Return the (X, Y) coordinate for the center point of the cell that contains the specified text.  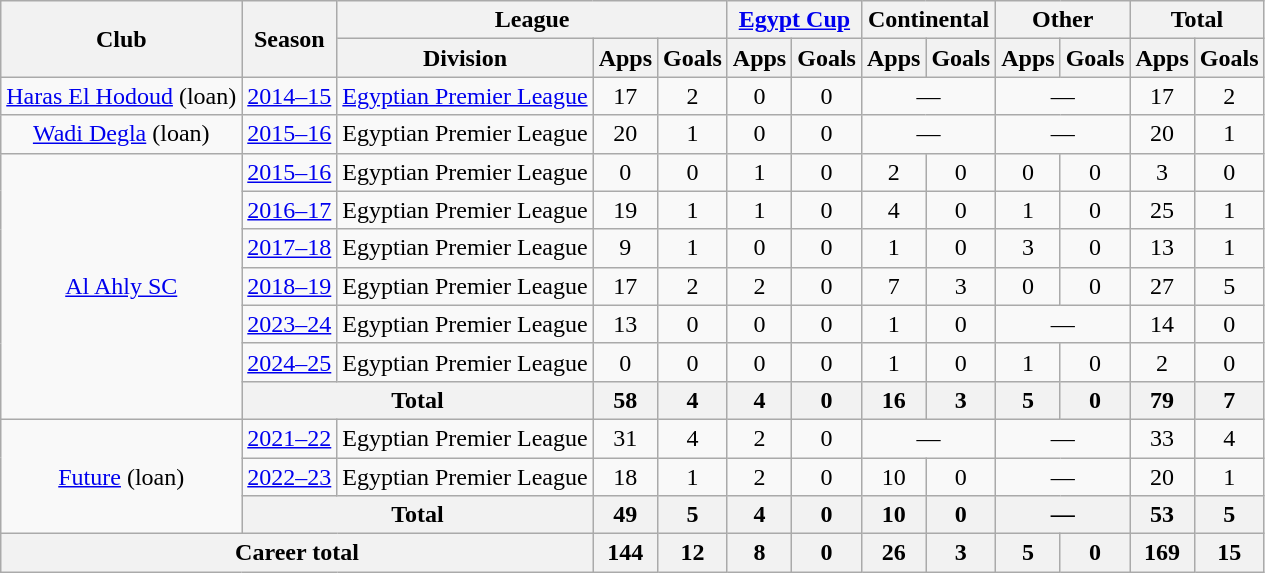
16 (893, 400)
2016–17 (290, 210)
25 (1162, 210)
Al Ahly SC (122, 286)
31 (625, 438)
Division (465, 58)
144 (625, 553)
27 (1162, 286)
53 (1162, 515)
58 (625, 400)
9 (625, 248)
2018–19 (290, 286)
2024–25 (290, 362)
14 (1162, 324)
79 (1162, 400)
2017–18 (290, 248)
33 (1162, 438)
Haras El Hodoud (loan) (122, 96)
2014–15 (290, 96)
Egypt Cup (794, 20)
Wadi Degla (loan) (122, 134)
Club (122, 39)
15 (1229, 553)
19 (625, 210)
18 (625, 477)
169 (1162, 553)
2021–22 (290, 438)
Future (loan) (122, 476)
Other (1063, 20)
8 (759, 553)
49 (625, 515)
2023–24 (290, 324)
Season (290, 39)
2022–23 (290, 477)
Continental (928, 20)
Career total (297, 553)
12 (693, 553)
26 (893, 553)
League (532, 20)
